Return the [X, Y] coordinate for the center point of the cell that contains the specified text.  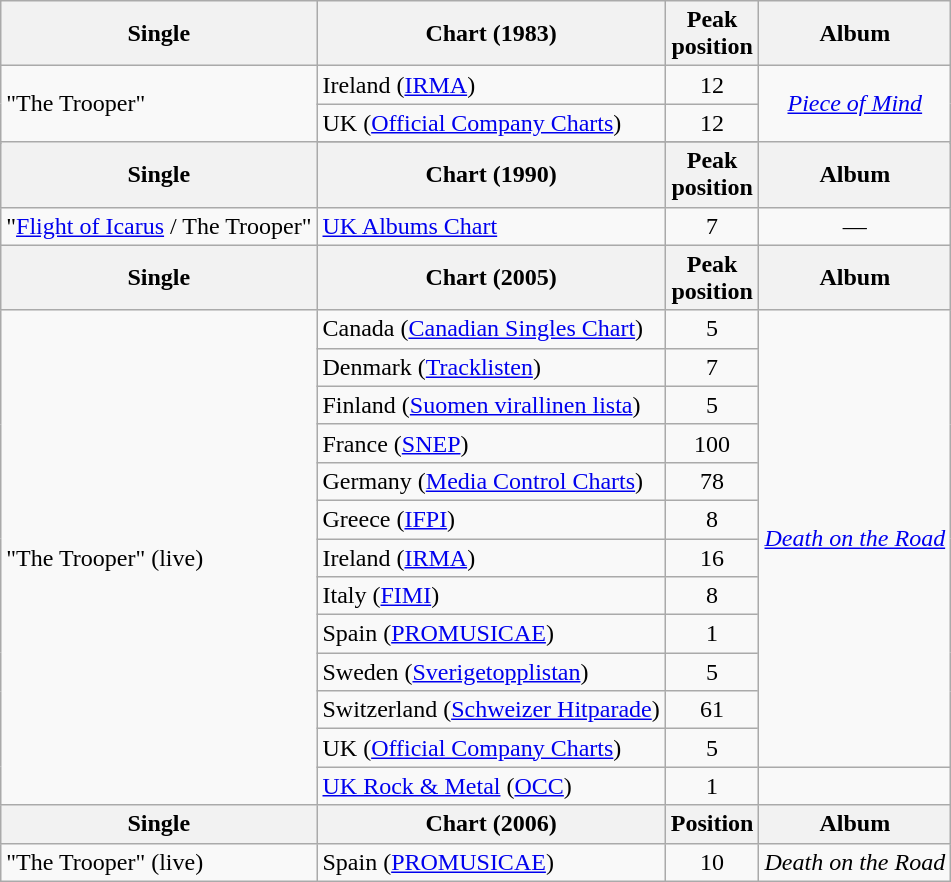
Italy (FIMI) [491, 596]
78 [712, 481]
Denmark (Tracklisten) [491, 367]
UK Rock & Metal (OCC) [491, 786]
Germany (Media Control Charts) [491, 481]
Canada (Canadian Singles Chart) [491, 329]
Chart (1990) [491, 174]
61 [712, 710]
100 [712, 443]
Greece (IFPI) [491, 519]
Finland (Suomen virallinen lista) [491, 405]
Chart (2005) [491, 278]
UK Albums Chart [491, 226]
— [855, 226]
Piece of Mind [855, 104]
10 [712, 862]
Sweden (Sverigetopplistan) [491, 672]
"Flight of Icarus / The Trooper" [159, 226]
Chart (2006) [491, 824]
"The Trooper" [159, 104]
Switzerland (Schweizer Hitparade) [491, 710]
France (SNEP) [491, 443]
Chart (1983) [491, 34]
Position [712, 824]
16 [712, 557]
